Output the (X, Y) coordinate of the center of the cell containing the given text.  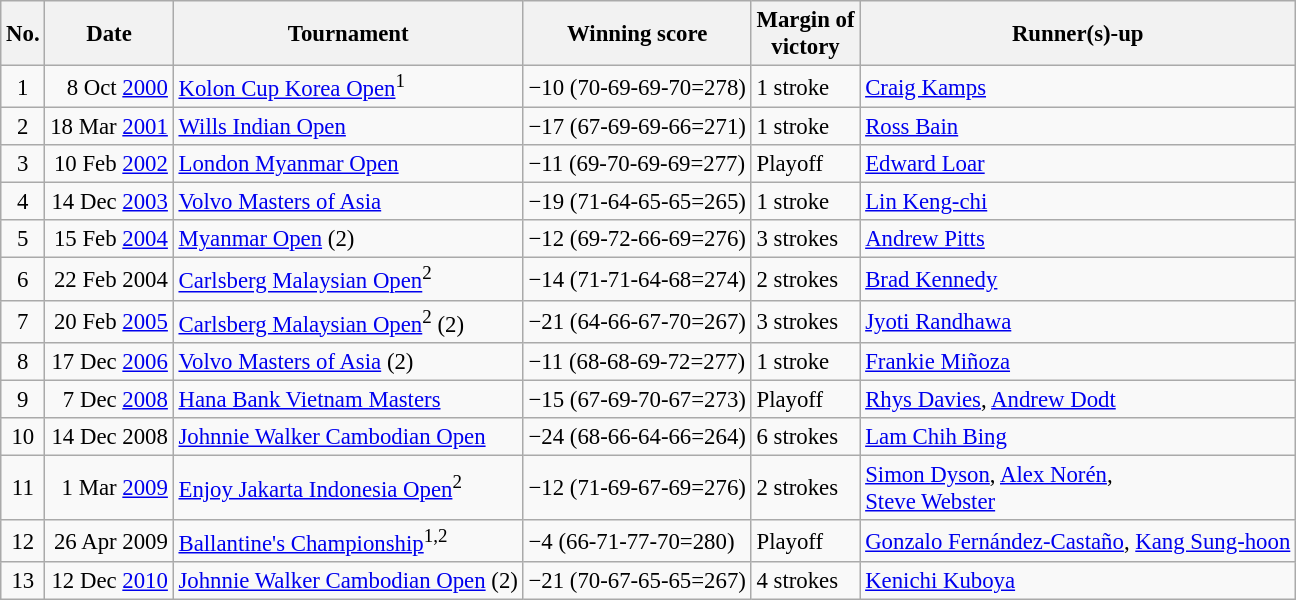
18 Mar 2001 (109, 127)
20 Feb 2005 (109, 321)
Jyoti Randhawa (1078, 321)
Kenichi Kuboya (1078, 581)
Andrew Pitts (1078, 239)
−21 (64-66-67-70=267) (637, 321)
Wills Indian Open (348, 127)
Enjoy Jakarta Indonesia Open2 (348, 488)
10 (23, 437)
7 Dec 2008 (109, 399)
13 (23, 581)
Carlsberg Malaysian Open2 (2) (348, 321)
−15 (67-69-70-67=273) (637, 399)
17 Dec 2006 (109, 361)
−19 (71-64-65-65=265) (637, 202)
Ross Bain (1078, 127)
−12 (69-72-66-69=276) (637, 239)
Johnnie Walker Cambodian Open (2) (348, 581)
Carlsberg Malaysian Open2 (348, 279)
Craig Kamps (1078, 87)
5 (23, 239)
−17 (67-69-69-66=271) (637, 127)
Volvo Masters of Asia (348, 202)
9 (23, 399)
Hana Bank Vietnam Masters (348, 399)
12 (23, 541)
Gonzalo Fernández-Castaño, Kang Sung-hoon (1078, 541)
3 (23, 164)
4 strokes (806, 581)
No. (23, 34)
14 Dec 2008 (109, 437)
7 (23, 321)
8 Oct 2000 (109, 87)
8 (23, 361)
Ballantine's Championship1,2 (348, 541)
Kolon Cup Korea Open1 (348, 87)
26 Apr 2009 (109, 541)
15 Feb 2004 (109, 239)
Brad Kennedy (1078, 279)
−12 (71-69-67-69=276) (637, 488)
Date (109, 34)
Volvo Masters of Asia (2) (348, 361)
14 Dec 2003 (109, 202)
22 Feb 2004 (109, 279)
−11 (69-70-69-69=277) (637, 164)
Simon Dyson, Alex Norén, Steve Webster (1078, 488)
Myanmar Open (2) (348, 239)
Johnnie Walker Cambodian Open (348, 437)
−11 (68-68-69-72=277) (637, 361)
Margin ofvictory (806, 34)
4 (23, 202)
Rhys Davies, Andrew Dodt (1078, 399)
Runner(s)-up (1078, 34)
1 Mar 2009 (109, 488)
12 Dec 2010 (109, 581)
London Myanmar Open (348, 164)
Tournament (348, 34)
−10 (70-69-69-70=278) (637, 87)
Edward Loar (1078, 164)
6 strokes (806, 437)
6 (23, 279)
Frankie Miñoza (1078, 361)
2 (23, 127)
10 Feb 2002 (109, 164)
1 (23, 87)
Lin Keng-chi (1078, 202)
Winning score (637, 34)
Lam Chih Bing (1078, 437)
11 (23, 488)
−24 (68-66-64-66=264) (637, 437)
−21 (70-67-65-65=267) (637, 581)
−4 (66-71-77-70=280) (637, 541)
−14 (71-71-64-68=274) (637, 279)
